Pinpoint the cell where the given text exists, returning its (X, Y) midpoint coordinate. 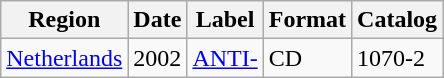
Netherlands (64, 58)
Date (158, 20)
1070-2 (398, 58)
Format (307, 20)
CD (307, 58)
Label (225, 20)
Catalog (398, 20)
2002 (158, 58)
ANTI- (225, 58)
Region (64, 20)
